Provide the (X, Y) coordinate of the cell's center where the given text is located.  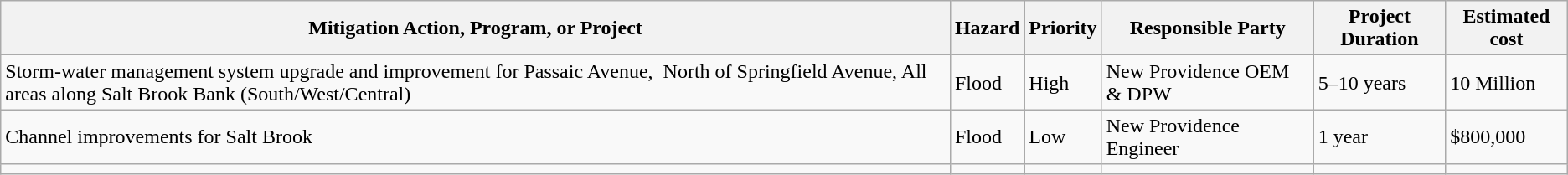
High (1063, 82)
Estimated cost (1507, 28)
5–10 years (1380, 82)
New Providence Engineer (1208, 137)
Channel improvements for Salt Brook (476, 137)
Project Duration (1380, 28)
Low (1063, 137)
Mitigation Action, Program, or Project (476, 28)
Responsible Party (1208, 28)
1 year (1380, 137)
10 Million (1507, 82)
$800,000 (1507, 137)
Priority (1063, 28)
Hazard (987, 28)
New Providence OEM & DPW (1208, 82)
